Identify which cell holds the provided text, then report its (X, Y) central coordinate. 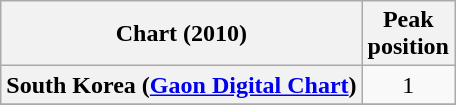
Peakposition (408, 34)
1 (408, 85)
South Korea (Gaon Digital Chart) (182, 85)
Chart (2010) (182, 34)
